From the cell containing the given text, extract its center point as [X, Y] coordinate. 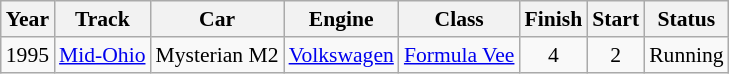
Car [218, 19]
4 [554, 55]
Formula Vee [460, 55]
Track [102, 19]
Class [460, 19]
Start [616, 19]
Engine [342, 19]
Mysterian M2 [218, 55]
Year [28, 19]
1995 [28, 55]
Status [686, 19]
Mid-Ohio [102, 55]
Finish [554, 19]
2 [616, 55]
Running [686, 55]
Volkswagen [342, 55]
